Detect which cell encompasses the target text, then output its (x, y) center coordinate. 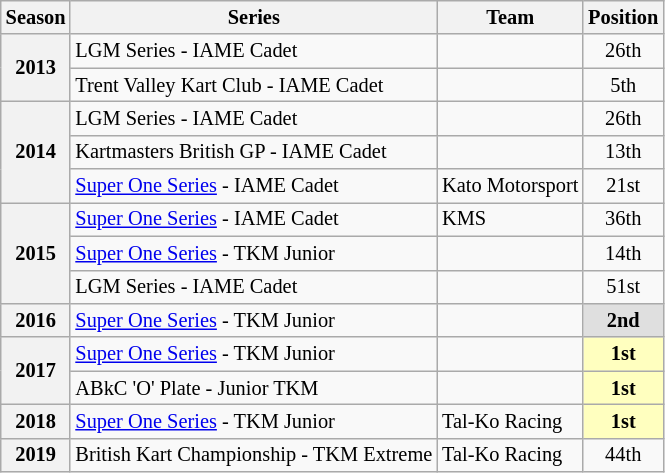
5th (623, 85)
21st (623, 186)
2017 (36, 370)
Kato Motorsport (510, 186)
2016 (36, 320)
Trent Valley Kart Club - IAME Cadet (254, 85)
2nd (623, 320)
51st (623, 287)
44th (623, 455)
2014 (36, 152)
2019 (36, 455)
2018 (36, 421)
2015 (36, 252)
2013 (36, 68)
Season (36, 17)
Team (510, 17)
British Kart Championship - TKM Extreme (254, 455)
13th (623, 152)
14th (623, 253)
Position (623, 17)
Series (254, 17)
36th (623, 219)
KMS (510, 219)
ABkC 'O' Plate - Junior TKM (254, 388)
Kartmasters British GP - IAME Cadet (254, 152)
